Find where the given text appears and provide that cell's center as [x, y] coordinate. 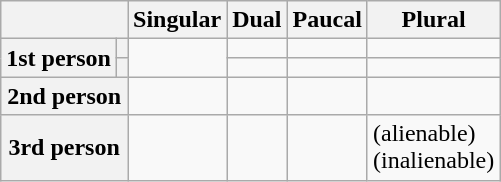
3rd person [64, 148]
Singular [178, 20]
Plural [433, 20]
Paucal [327, 20]
1st person [59, 58]
2nd person [64, 96]
(alienable) (inalienable) [433, 148]
Dual [257, 20]
